Locate the cell with the specified text and output its (x, y) center coordinate. 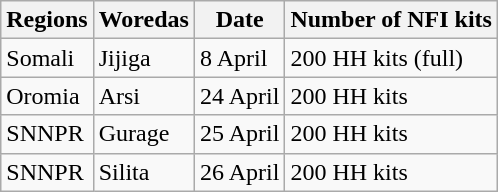
Woredas (144, 20)
Somali (47, 58)
Jijiga (144, 58)
24 April (239, 96)
Number of NFI kits (392, 20)
Oromia (47, 96)
26 April (239, 172)
Gurage (144, 134)
25 April (239, 134)
Silita (144, 172)
200 HH kits (full) (392, 58)
Arsi (144, 96)
Regions (47, 20)
8 April (239, 58)
Date (239, 20)
